From the cell containing the given text, extract its center point as [x, y] coordinate. 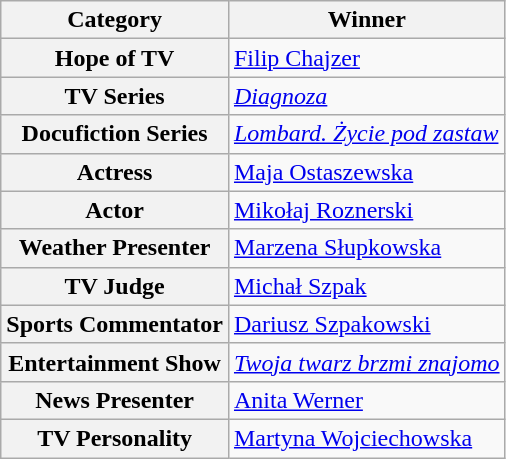
Diagnoza [366, 96]
Sports Commentator [115, 324]
Lombard. Życie pod zastaw [366, 134]
Actress [115, 172]
TV Judge [115, 286]
Martyna Wojciechowska [366, 438]
Michał Szpak [366, 286]
Category [115, 20]
News Presenter [115, 400]
Anita Werner [366, 400]
Dariusz Szpakowski [366, 324]
Hope of TV [115, 58]
Marzena Słupkowska [366, 248]
Docufiction Series [115, 134]
TV Personality [115, 438]
Weather Presenter [115, 248]
Actor [115, 210]
Winner [366, 20]
TV Series [115, 96]
Filip Chajzer [366, 58]
Twoja twarz brzmi znajomo [366, 362]
Entertainment Show [115, 362]
Maja Ostaszewska [366, 172]
Mikołaj Roznerski [366, 210]
